Return [X, Y] of the center of cell containing provided text 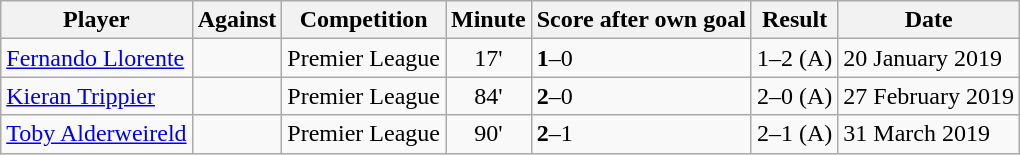
Minute [489, 20]
Result [794, 20]
Fernando Llorente [96, 58]
27 February 2019 [929, 96]
Competition [364, 20]
2–1 (A) [794, 134]
Against [237, 20]
Score after own goal [641, 20]
2–1 [641, 134]
Date [929, 20]
31 March 2019 [929, 134]
2–0 [641, 96]
20 January 2019 [929, 58]
90' [489, 134]
Toby Alderweireld [96, 134]
84' [489, 96]
17' [489, 58]
1–0 [641, 58]
Player [96, 20]
1–2 (A) [794, 58]
Kieran Trippier [96, 96]
2–0 (A) [794, 96]
